Search for the cell housing the specified text and yield its [x, y] center coordinate. 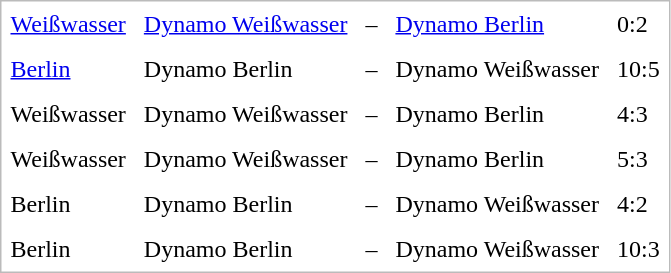
4:3 [638, 114]
0:2 [638, 24]
4:2 [638, 204]
10:3 [638, 248]
5:3 [638, 158]
10:5 [638, 68]
